Return (x, y) of the center of cell containing provided text 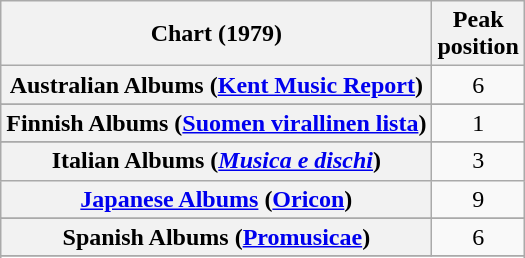
Chart (1979) (216, 34)
Spanish Albums (Promusicae) (216, 237)
Italian Albums (Musica e dischi) (216, 161)
Finnish Albums (Suomen virallinen lista) (216, 123)
9 (478, 199)
Australian Albums (Kent Music Report) (216, 85)
1 (478, 123)
Peakposition (478, 34)
Japanese Albums (Oricon) (216, 199)
3 (478, 161)
